Determine the [x, y] coordinate at the center of the cell enclosing the given text.  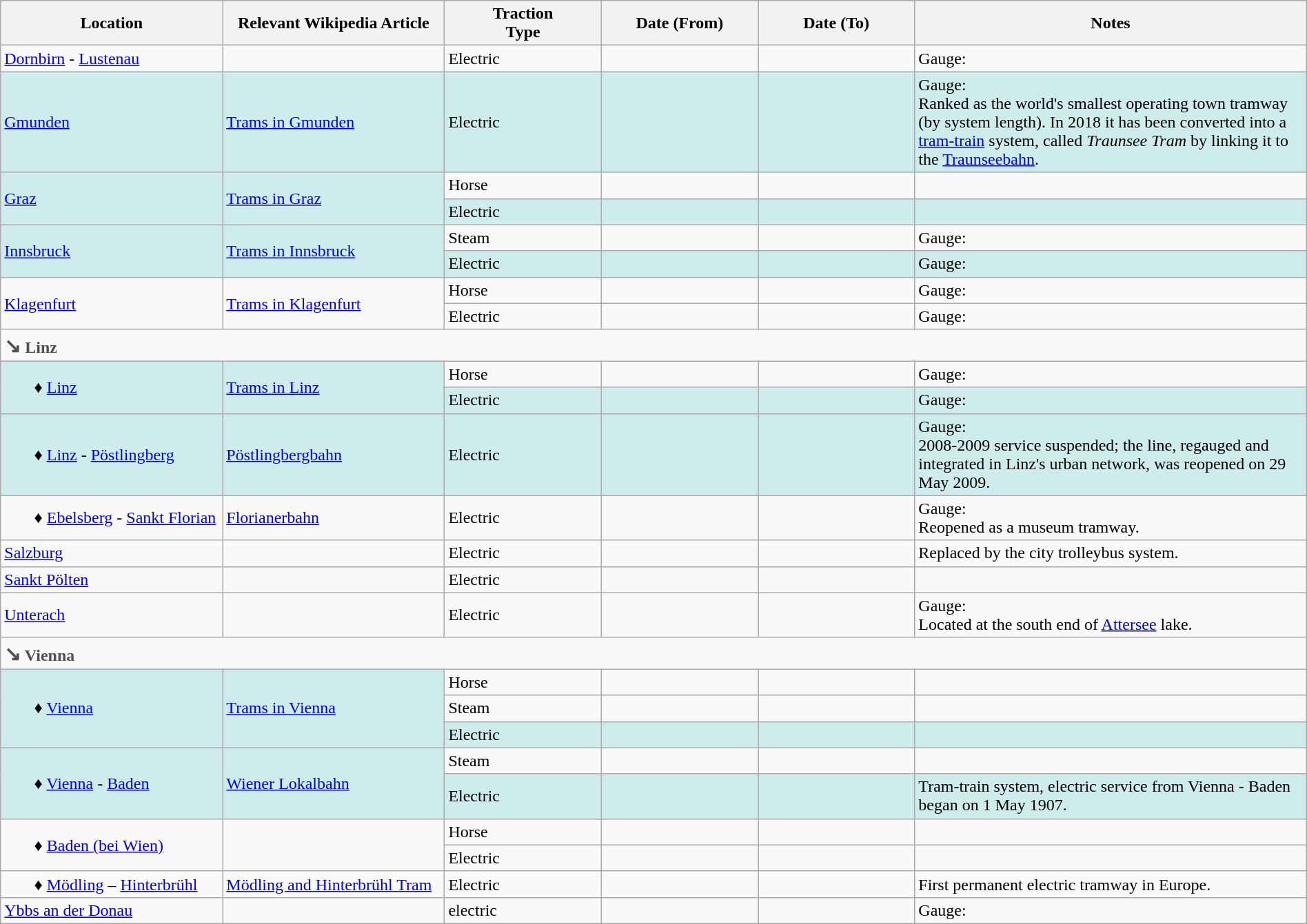
♦ Linz - Pöstlingberg [112, 455]
Trams in Graz [334, 198]
TractionType [523, 23]
Tram-train system, electric service from Vienna - Baden began on 1 May 1907. [1111, 797]
Sankt Pölten [112, 579]
Trams in Klagenfurt [334, 303]
Mödling and Hinterbrühl Tram [334, 884]
Date (To) [837, 23]
Gauge: Located at the south end of Attersee lake. [1111, 615]
♦ Vienna [112, 708]
Notes [1111, 23]
Ybbs an der Donau [112, 910]
Trams in Gmunden [334, 122]
Replaced by the city trolleybus system. [1111, 553]
↘ Linz [653, 345]
Gmunden [112, 122]
Florianerbahn [334, 518]
First permanent electric tramway in Europe. [1111, 884]
♦ Ebelsberg - Sankt Florian [112, 518]
Unterach [112, 615]
Wiener Lokalbahn [334, 783]
Trams in Linz [334, 387]
Gauge: Reopened as a museum tramway. [1111, 518]
Trams in Innsbruck [334, 251]
Graz [112, 198]
Relevant Wikipedia Article [334, 23]
Pöstlingbergbahn [334, 455]
Gauge: 2008-2009 service suspended; the line, regauged and integrated in Linz's urban network, was reopened on 29 May 2009. [1111, 455]
♦ Baden (bei Wien) [112, 845]
Dornbirn - Lustenau [112, 59]
Location [112, 23]
♦ Linz [112, 387]
Innsbruck [112, 251]
Date (From) [680, 23]
Trams in Vienna [334, 708]
↘ Vienna [653, 653]
♦ Mödling – Hinterbrühl [112, 884]
♦ Vienna - Baden [112, 783]
electric [523, 910]
Klagenfurt [112, 303]
Salzburg [112, 553]
